Locate the cell with the specified text and output its [X, Y] center coordinate. 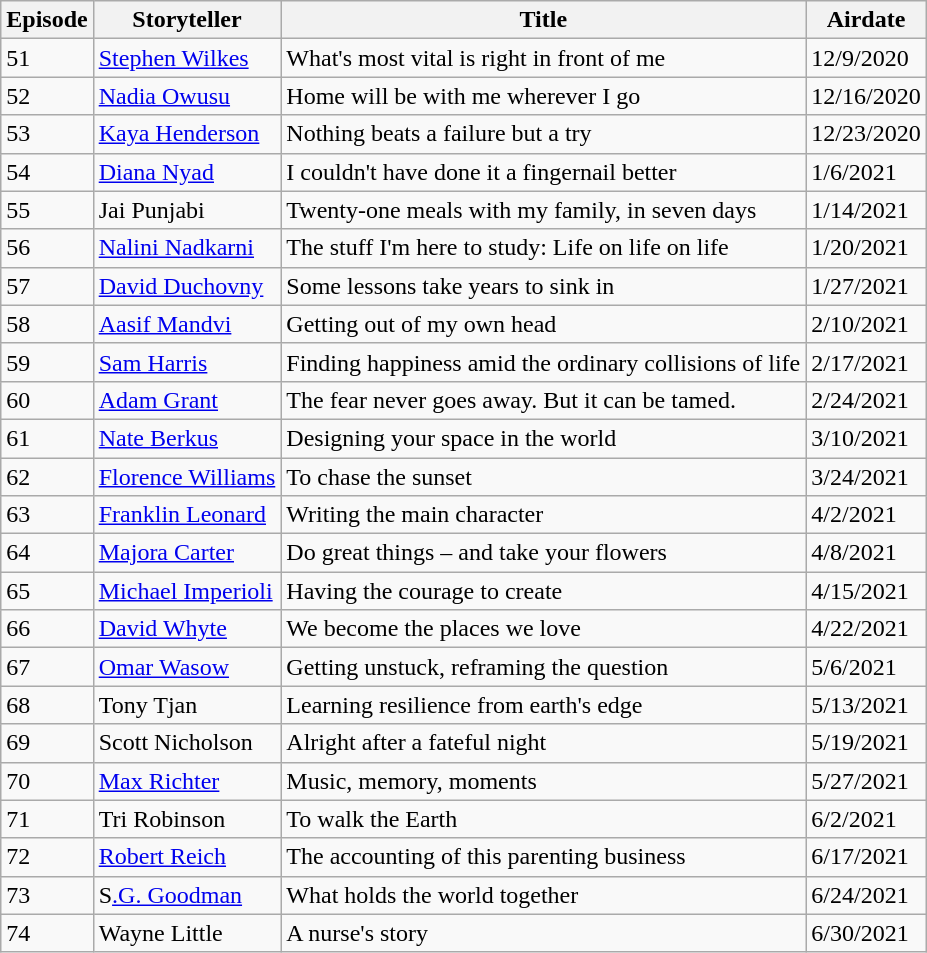
Kaya Henderson [187, 134]
56 [47, 248]
To chase the sunset [544, 477]
1/14/2021 [866, 210]
4/15/2021 [866, 591]
Adam Grant [187, 400]
73 [47, 895]
54 [47, 172]
Nate Berkus [187, 438]
58 [47, 324]
Robert Reich [187, 857]
5/27/2021 [866, 781]
4/8/2021 [866, 553]
2/17/2021 [866, 362]
1/20/2021 [866, 248]
55 [47, 210]
Getting unstuck, reframing the question [544, 667]
2/10/2021 [866, 324]
S.G. Goodman [187, 895]
We become the places we love [544, 629]
53 [47, 134]
59 [47, 362]
1/6/2021 [866, 172]
2/24/2021 [866, 400]
Florence Williams [187, 477]
Scott Nicholson [187, 743]
4/22/2021 [866, 629]
72 [47, 857]
Omar Wasow [187, 667]
I couldn't have done it a fingernail better [544, 172]
Writing the main character [544, 515]
Aasif Mandvi [187, 324]
Nothing beats a failure but a try [544, 134]
The fear never goes away. But it can be tamed. [544, 400]
57 [47, 286]
Nadia Owusu [187, 96]
71 [47, 819]
68 [47, 705]
6/24/2021 [866, 895]
Music, memory, moments [544, 781]
Having the courage to create [544, 591]
6/30/2021 [866, 933]
Designing your space in the world [544, 438]
The accounting of this parenting business [544, 857]
5/13/2021 [866, 705]
51 [47, 58]
Episode [47, 20]
Learning resilience from earth's edge [544, 705]
3/10/2021 [866, 438]
1/27/2021 [866, 286]
64 [47, 553]
12/23/2020 [866, 134]
5/19/2021 [866, 743]
Home will be with me wherever I go [544, 96]
Nalini Nadkarni [187, 248]
Alright after a fateful night [544, 743]
Airdate [866, 20]
Wayne Little [187, 933]
Franklin Leonard [187, 515]
62 [47, 477]
What holds the world together [544, 895]
60 [47, 400]
A nurse's story [544, 933]
Jai Punjabi [187, 210]
Getting out of my own head [544, 324]
67 [47, 667]
70 [47, 781]
3/24/2021 [866, 477]
6/2/2021 [866, 819]
Storyteller [187, 20]
12/16/2020 [866, 96]
David Duchovny [187, 286]
What's most vital is right in front of me [544, 58]
Tri Robinson [187, 819]
Max Richter [187, 781]
The stuff I'm here to study: Life on life on life [544, 248]
Majora Carter [187, 553]
5/6/2021 [866, 667]
Sam Harris [187, 362]
David Whyte [187, 629]
Finding happiness amid the ordinary collisions of life [544, 362]
52 [47, 96]
61 [47, 438]
Diana Nyad [187, 172]
12/9/2020 [866, 58]
69 [47, 743]
Twenty-one meals with my family, in seven days [544, 210]
Stephen Wilkes [187, 58]
To walk the Earth [544, 819]
63 [47, 515]
Title [544, 20]
Do great things – and take your flowers [544, 553]
74 [47, 933]
Michael Imperioli [187, 591]
4/2/2021 [866, 515]
6/17/2021 [866, 857]
Tony Tjan [187, 705]
Some lessons take years to sink in [544, 286]
66 [47, 629]
65 [47, 591]
